Determine the (X, Y) coordinate at the center of the cell enclosing the given text.  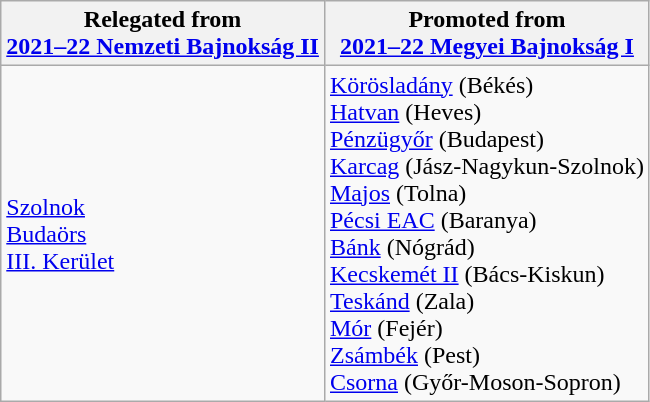
Relegated from2021–22 Nemzeti Bajnokság II (163, 34)
Szolnok Budaörs III. Kerület (163, 234)
Promoted from2021–22 Megyei Bajnokság I (486, 34)
